Extract the [X, Y] coordinate from the center of the cell holding the provided text.  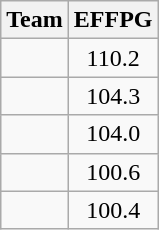
Team [35, 20]
110.2 [113, 58]
100.4 [113, 210]
EFFPG [113, 20]
100.6 [113, 172]
104.0 [113, 134]
104.3 [113, 96]
